Search for the cell housing the specified text and yield its (x, y) center coordinate. 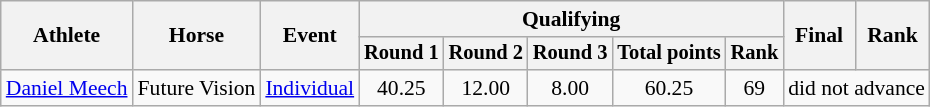
Daniel Meech (67, 88)
Final (819, 36)
12.00 (486, 88)
8.00 (570, 88)
Total points (668, 54)
69 (755, 88)
Event (310, 36)
40.25 (401, 88)
Individual (310, 88)
Future Vision (197, 88)
did not advance (856, 88)
Qualifying (571, 19)
60.25 (668, 88)
Athlete (67, 36)
Horse (197, 36)
Round 2 (486, 54)
Round 3 (570, 54)
Round 1 (401, 54)
